Provide the [x, y] coordinate of the cell's center where the given text is located.  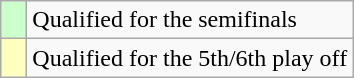
Qualified for the 5th/6th play off [190, 58]
Qualified for the semifinals [190, 20]
